Capture the cell that displays the provided text and extract its (X, Y) central coordinate. 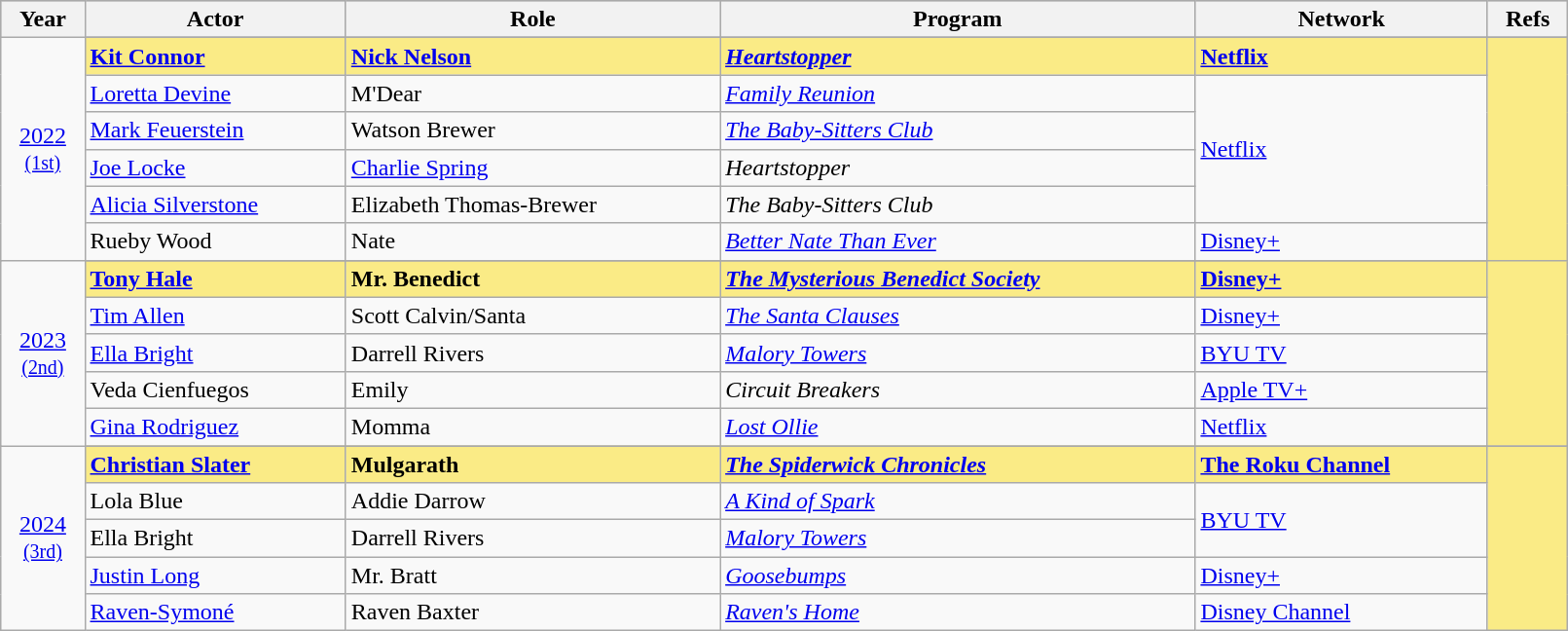
Disney Channel (1341, 612)
Goosebumps (958, 575)
Joe Locke (215, 167)
Kit Connor (215, 56)
Lost Ollie (958, 427)
Nick Nelson (532, 56)
Raven-Symoné (215, 612)
Addie Darrow (532, 501)
The Roku Channel (1341, 464)
Alicia Silverstone (215, 204)
Momma (532, 427)
Program (958, 19)
Mr. Benedict (532, 278)
Circuit Breakers (958, 390)
Mr. Bratt (532, 575)
Family Reunion (958, 93)
A Kind of Spark (958, 501)
Elizabeth Thomas-Brewer (532, 204)
Christian Slater (215, 464)
2024(3rd) (43, 538)
Veda Cienfuegos (215, 390)
Better Nate Than Ever (958, 241)
Rueby Wood (215, 241)
Raven Baxter (532, 612)
Mulgarath (532, 464)
Year (43, 19)
Charlie Spring (532, 167)
Tony Hale (215, 278)
Emily (532, 390)
Actor (215, 19)
Lola Blue (215, 501)
The Mysterious Benedict Society (958, 278)
Loretta Devine (215, 93)
Apple TV+ (1341, 390)
Role (532, 19)
Tim Allen (215, 315)
Justin Long (215, 575)
Nate (532, 241)
Refs (1527, 19)
The Spiderwick Chronicles (958, 464)
Gina Rodriguez (215, 427)
M'Dear (532, 93)
Network (1341, 19)
Watson Brewer (532, 130)
Mark Feuerstein (215, 130)
2022(1st) (43, 149)
The Santa Clauses (958, 315)
2023(2nd) (43, 353)
Raven's Home (958, 612)
Scott Calvin/Santa (532, 315)
